Output the [x, y] coordinate of the center of the cell containing the given text.  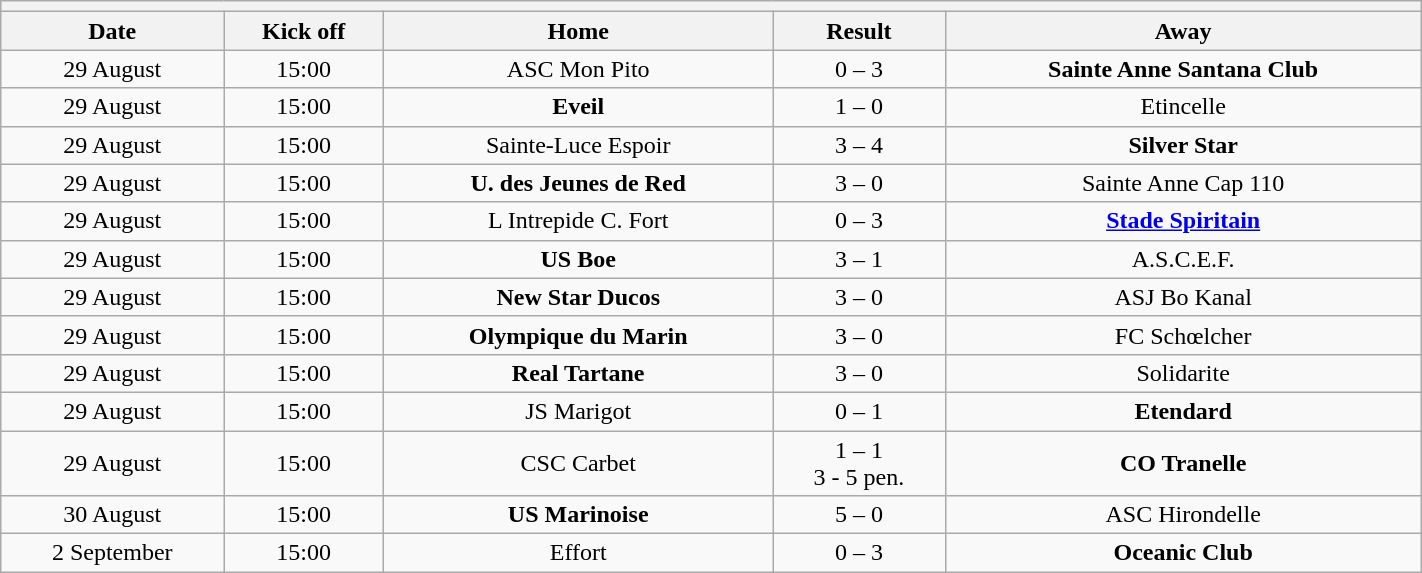
Sainte Anne Santana Club [1183, 69]
US Boe [578, 259]
ASJ Bo Kanal [1183, 297]
Stade Spiritain [1183, 221]
A.S.C.E.F. [1183, 259]
CO Tranelle [1183, 462]
0 – 1 [859, 411]
Away [1183, 31]
U. des Jeunes de Red [578, 183]
ASC Hirondelle [1183, 515]
Eveil [578, 107]
US Marinoise [578, 515]
Real Tartane [578, 373]
FC Schœlcher [1183, 335]
Date [112, 31]
3 – 4 [859, 145]
Solidarite [1183, 373]
Olympique du Marin [578, 335]
Oceanic Club [1183, 553]
2 September [112, 553]
Etincelle [1183, 107]
Silver Star [1183, 145]
Result [859, 31]
CSC Carbet [578, 462]
L Intrepide C. Fort [578, 221]
Etendard [1183, 411]
3 – 1 [859, 259]
Home [578, 31]
30 August [112, 515]
ASC Mon Pito [578, 69]
1 – 0 [859, 107]
New Star Ducos [578, 297]
Kick off [304, 31]
1 – 1 3 - 5 pen. [859, 462]
Sainte Anne Cap 110 [1183, 183]
5 – 0 [859, 515]
JS Marigot [578, 411]
Sainte-Luce Espoir [578, 145]
Effort [578, 553]
